Provide the (X, Y) coordinate of the cell's center where the given text is located.  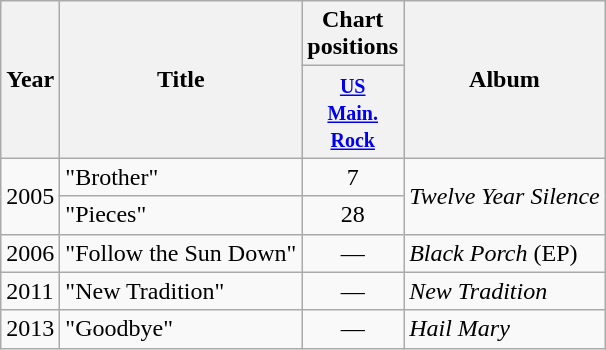
USMain.Rock (353, 112)
28 (353, 215)
"Brother" (181, 177)
7 (353, 177)
Album (505, 80)
2006 (30, 253)
"New Tradition" (181, 291)
"Goodbye" (181, 329)
Black Porch (EP) (505, 253)
Twelve Year Silence (505, 196)
Year (30, 80)
Hail Mary (505, 329)
2013 (30, 329)
2005 (30, 196)
Title (181, 80)
New Tradition (505, 291)
2011 (30, 291)
"Pieces" (181, 215)
"Follow the Sun Down" (181, 253)
Chartpositions (353, 34)
